Capture the cell that displays the provided text and extract its [x, y] central coordinate. 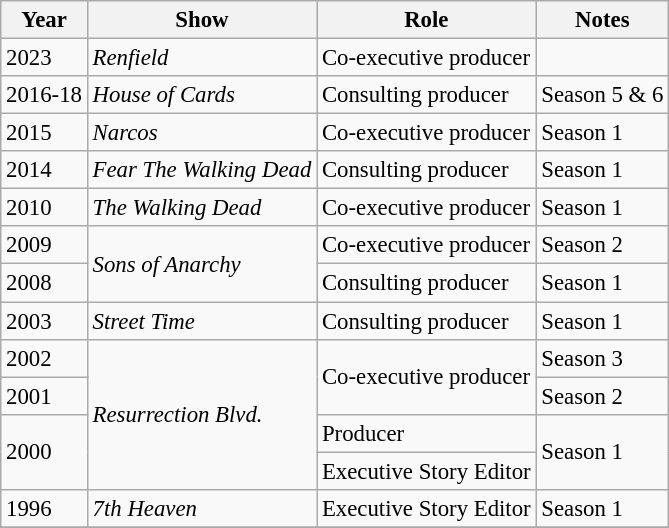
2002 [44, 358]
The Walking Dead [202, 208]
2010 [44, 208]
2000 [44, 452]
7th Heaven [202, 509]
Street Time [202, 321]
2003 [44, 321]
Show [202, 20]
Notes [602, 20]
Season 5 & 6 [602, 95]
1996 [44, 509]
2001 [44, 396]
Producer [426, 433]
Resurrection Blvd. [202, 414]
2009 [44, 245]
Year [44, 20]
Narcos [202, 133]
Role [426, 20]
2016-18 [44, 95]
Season 3 [602, 358]
House of Cards [202, 95]
Sons of Anarchy [202, 264]
2008 [44, 283]
2014 [44, 170]
2023 [44, 58]
Fear The Walking Dead [202, 170]
2015 [44, 133]
Renfield [202, 58]
